Determine the [X, Y] coordinate at the center of the cell enclosing the given text.  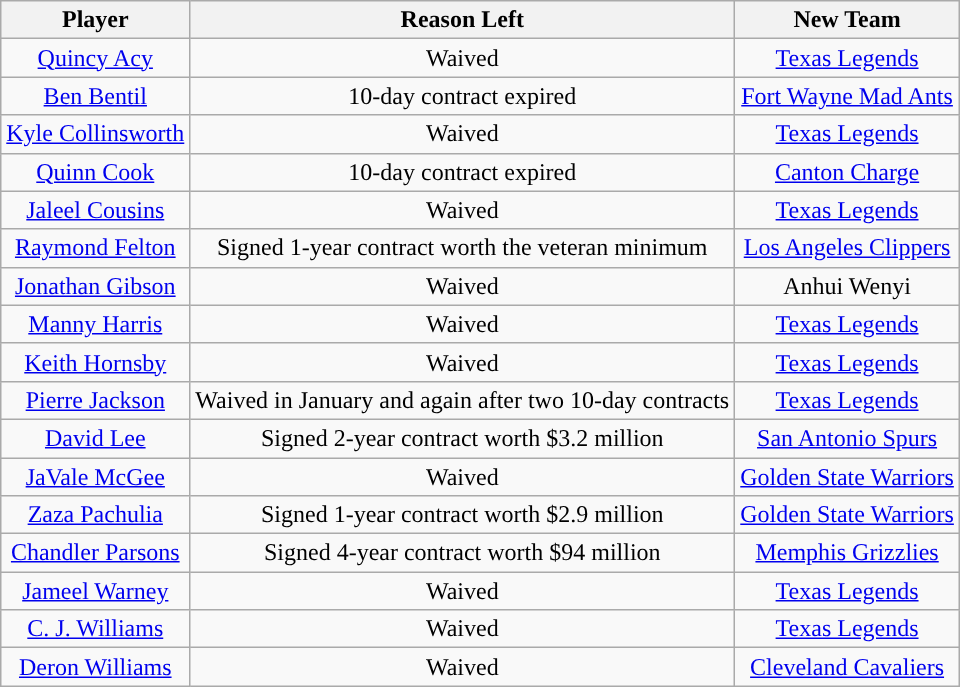
Quinn Cook [96, 172]
Waived in January and again after two 10-day contracts [462, 400]
Jaleel Cousins [96, 210]
Pierre Jackson [96, 400]
Signed 1-year contract worth $2.9 million [462, 515]
New Team [848, 20]
Chandler Parsons [96, 553]
Keith Hornsby [96, 362]
San Antonio Spurs [848, 438]
Player [96, 20]
Los Angeles Clippers [848, 248]
Signed 2-year contract worth $3.2 million [462, 438]
Signed 4-year contract worth $94 million [462, 553]
Canton Charge [848, 172]
Signed 1-year contract worth the veteran minimum [462, 248]
Manny Harris [96, 324]
Quincy Acy [96, 58]
Raymond Felton [96, 248]
Fort Wayne Mad Ants [848, 96]
Jonathan Gibson [96, 286]
Jameel Warney [96, 591]
JaVale McGee [96, 477]
Deron Williams [96, 667]
David Lee [96, 438]
C. J. Williams [96, 629]
Ben Bentil [96, 96]
Reason Left [462, 20]
Cleveland Cavaliers [848, 667]
Anhui Wenyi [848, 286]
Zaza Pachulia [96, 515]
Memphis Grizzlies [848, 553]
Kyle Collinsworth [96, 134]
